Pinpoint the cell where the given text exists, returning its (x, y) midpoint coordinate. 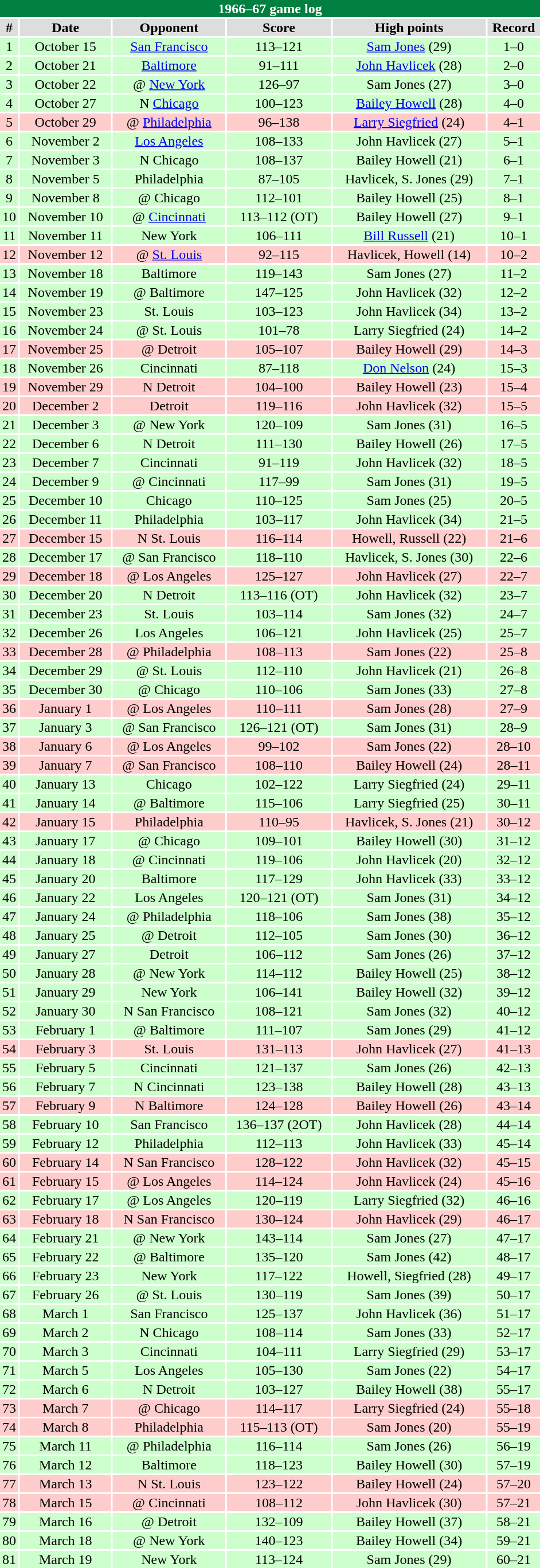
108–121 (279, 1011)
March 19 (65, 1559)
109–101 (279, 841)
140–123 (279, 1540)
4 (9, 103)
111–130 (279, 444)
November 11 (65, 236)
29 (9, 576)
59–21 (514, 1540)
December 29 (65, 671)
125–127 (279, 576)
100–123 (279, 103)
18–5 (514, 462)
High points (409, 28)
117–122 (279, 1276)
25 (9, 500)
87–105 (279, 179)
119–143 (279, 273)
February 22 (65, 1257)
51 (9, 992)
112–113 (279, 1143)
October 27 (65, 103)
February 10 (65, 1124)
23 (9, 462)
52 (9, 1011)
46–17 (514, 1219)
December 15 (65, 538)
131–113 (279, 1049)
4–1 (514, 122)
18 (9, 368)
66 (9, 1276)
19 (9, 387)
110–106 (279, 689)
27–8 (514, 689)
37 (9, 727)
26–8 (514, 671)
Bailey Howell (23) (409, 387)
51–17 (514, 1314)
November 25 (65, 349)
57–19 (514, 1465)
54–17 (514, 1370)
30–12 (514, 822)
Sam Jones (38) (409, 916)
November 3 (65, 160)
105–130 (279, 1370)
Bailey Howell (34) (409, 1540)
December 2 (65, 406)
15–5 (514, 406)
110–95 (279, 822)
November 24 (65, 330)
130–119 (279, 1295)
106–111 (279, 236)
3–0 (514, 84)
Don Nelson (24) (409, 368)
Bailey Howell (32) (409, 992)
17 (9, 349)
42–13 (514, 1068)
58 (9, 1124)
21–6 (514, 538)
112–105 (279, 935)
4–0 (514, 103)
80 (9, 1540)
114–117 (279, 1408)
48–17 (514, 1257)
February 21 (65, 1238)
68 (9, 1314)
45–15 (514, 1162)
13–2 (514, 311)
67 (9, 1295)
47 (9, 916)
132–109 (279, 1522)
31–12 (514, 841)
December 17 (65, 557)
22 (9, 444)
45–16 (514, 1181)
Havlicek, S. Jones (21) (409, 822)
21–5 (514, 519)
John Havlicek (25) (409, 633)
8–1 (514, 198)
February 15 (65, 1181)
11–2 (514, 273)
113–112 (OT) (279, 217)
43–14 (514, 1106)
39–12 (514, 992)
70 (9, 1351)
20 (9, 406)
December 18 (65, 576)
53–17 (514, 1351)
Havlicek, S. Jones (29) (409, 179)
118–106 (279, 916)
37–12 (514, 954)
John Havlicek (21) (409, 671)
December 23 (65, 614)
January 7 (65, 765)
January 28 (65, 973)
49 (9, 954)
John Havlicek (20) (409, 860)
108–110 (279, 765)
Bailey Howell (21) (409, 160)
15–3 (514, 368)
115–113 (OT) (279, 1427)
123–138 (279, 1087)
65 (9, 1257)
Larry Siegfried (25) (409, 803)
27–9 (514, 708)
John Havlicek (30) (409, 1503)
121–137 (279, 1068)
6–1 (514, 160)
61 (9, 1181)
87–118 (279, 368)
113–121 (279, 46)
Record (514, 28)
9 (9, 198)
December 3 (65, 425)
February 14 (65, 1162)
1 (9, 46)
2 (9, 65)
December 28 (65, 652)
November 2 (65, 141)
Howell, Russell (22) (409, 538)
January 15 (65, 822)
99–102 (279, 746)
13 (9, 273)
February 18 (65, 1219)
10–1 (514, 236)
November 29 (65, 387)
December 26 (65, 633)
9–1 (514, 217)
114–112 (279, 973)
106–121 (279, 633)
54 (9, 1049)
23–7 (514, 595)
106–112 (279, 954)
112–110 (279, 671)
21 (9, 425)
January 30 (65, 1011)
40 (9, 784)
N Cincinnati (170, 1087)
44–14 (514, 1124)
March 5 (65, 1370)
October 21 (65, 65)
118–123 (279, 1465)
25–8 (514, 652)
108–137 (279, 160)
34 (9, 671)
December 7 (65, 462)
February 7 (65, 1087)
16–5 (514, 425)
January 13 (65, 784)
January 24 (65, 916)
103–123 (279, 311)
57–20 (514, 1484)
117–99 (279, 481)
46 (9, 897)
1–0 (514, 46)
December 9 (65, 481)
December 20 (65, 595)
120–121 (OT) (279, 897)
124–128 (279, 1106)
March 8 (65, 1427)
49–17 (514, 1276)
75 (9, 1446)
59 (9, 1143)
1966–67 game log (270, 9)
123–122 (279, 1484)
22–6 (514, 557)
John Havlicek (36) (409, 1314)
38–12 (514, 973)
5–1 (514, 141)
Larry Siegfried (32) (409, 1200)
Sam Jones (20) (409, 1427)
Howell, Siegfried (28) (409, 1276)
55–19 (514, 1427)
41–12 (514, 1030)
119–116 (279, 406)
105–107 (279, 349)
March 11 (65, 1446)
February 9 (65, 1106)
March 13 (65, 1484)
Bailey Howell (37) (409, 1522)
47–17 (514, 1238)
110–111 (279, 708)
Sam Jones (25) (409, 500)
38 (9, 746)
30–11 (514, 803)
11 (9, 236)
55–17 (514, 1389)
126–121 (OT) (279, 727)
104–100 (279, 387)
108–112 (279, 1503)
56 (9, 1087)
35–12 (514, 916)
Opponent (170, 28)
3 (9, 84)
113–124 (279, 1559)
43 (9, 841)
March 3 (65, 1351)
February 23 (65, 1276)
53 (9, 1030)
6 (9, 141)
57 (9, 1106)
November 5 (65, 179)
Sam Jones (39) (409, 1295)
118–110 (279, 557)
103–127 (279, 1389)
79 (9, 1522)
136–137 (2OT) (279, 1124)
15–4 (514, 387)
December 11 (65, 519)
119–106 (279, 860)
50 (9, 973)
55–18 (514, 1408)
113–116 (OT) (279, 595)
91–111 (279, 65)
January 6 (65, 746)
30 (9, 595)
2–0 (514, 65)
March 1 (65, 1314)
10–2 (514, 254)
41 (9, 803)
January 17 (65, 841)
115–106 (279, 803)
44 (9, 860)
28–11 (514, 765)
24 (9, 481)
March 2 (65, 1332)
N Baltimore (170, 1106)
15 (9, 311)
19–5 (514, 481)
12–2 (514, 292)
Bailey Howell (29) (409, 349)
31 (9, 614)
November 10 (65, 217)
February 17 (65, 1200)
7 (9, 160)
111–107 (279, 1030)
November 18 (65, 273)
14–2 (514, 330)
Sam Jones (30) (409, 935)
46–16 (514, 1200)
43–13 (514, 1087)
March 18 (65, 1540)
28–10 (514, 746)
February 1 (65, 1030)
8 (9, 179)
45 (9, 879)
143–114 (279, 1238)
October 15 (65, 46)
74 (9, 1427)
112–101 (279, 198)
Havlicek, S. Jones (30) (409, 557)
52–17 (514, 1332)
33 (9, 652)
33–12 (514, 879)
40–12 (514, 1011)
58–21 (514, 1522)
48 (9, 935)
John Havlicek (29) (409, 1219)
55 (9, 1068)
14–3 (514, 349)
28–9 (514, 727)
103–114 (279, 614)
130–124 (279, 1219)
57–21 (514, 1503)
78 (9, 1503)
126–97 (279, 84)
32–12 (514, 860)
# (9, 28)
39 (9, 765)
Larry Siegfried (29) (409, 1351)
December 10 (65, 500)
103–117 (279, 519)
120–119 (279, 1200)
February 3 (65, 1049)
March 6 (65, 1389)
October 29 (65, 122)
60 (9, 1162)
Sam Jones (42) (409, 1257)
135–120 (279, 1257)
January 1 (65, 708)
110–125 (279, 500)
104–111 (279, 1351)
John Havlicek (24) (409, 1181)
20–5 (514, 500)
35 (9, 689)
March 16 (65, 1522)
Sam Jones (28) (409, 708)
November 19 (65, 292)
101–78 (279, 330)
12 (9, 254)
36–12 (514, 935)
17–5 (514, 444)
7–1 (514, 179)
25–7 (514, 633)
Bill Russell (21) (409, 236)
147–125 (279, 292)
41–13 (514, 1049)
108–133 (279, 141)
November 12 (65, 254)
63 (9, 1219)
January 29 (65, 992)
42 (9, 822)
125–137 (279, 1314)
81 (9, 1559)
16 (9, 330)
45–14 (514, 1143)
29–11 (514, 784)
92–115 (279, 254)
November 26 (65, 368)
32 (9, 633)
60–21 (514, 1559)
71 (9, 1370)
January 22 (65, 897)
117–129 (279, 879)
91–119 (279, 462)
108–113 (279, 652)
5 (9, 122)
69 (9, 1332)
January 25 (65, 935)
Bailey Howell (27) (409, 217)
January 3 (65, 727)
73 (9, 1408)
February 12 (65, 1143)
March 15 (65, 1503)
Havlicek, Howell (14) (409, 254)
76 (9, 1465)
December 30 (65, 689)
34–12 (514, 897)
October 22 (65, 84)
28 (9, 557)
120–109 (279, 425)
77 (9, 1484)
February 5 (65, 1068)
Bailey Howell (38) (409, 1389)
50–17 (514, 1295)
November 23 (65, 311)
February 26 (65, 1295)
56–19 (514, 1446)
36 (9, 708)
January 27 (65, 954)
64 (9, 1238)
March 7 (65, 1408)
106–141 (279, 992)
26 (9, 519)
November 8 (65, 198)
Date (65, 28)
January 20 (65, 879)
102–122 (279, 784)
14 (9, 292)
January 18 (65, 860)
114–124 (279, 1181)
108–114 (279, 1332)
62 (9, 1200)
72 (9, 1389)
22–7 (514, 576)
96–138 (279, 122)
24–7 (514, 614)
March 12 (65, 1465)
January 14 (65, 803)
27 (9, 538)
128–122 (279, 1162)
Score (279, 28)
10 (9, 217)
December 6 (65, 444)
